From the cell containing the given text, extract its center point as [X, Y] coordinate. 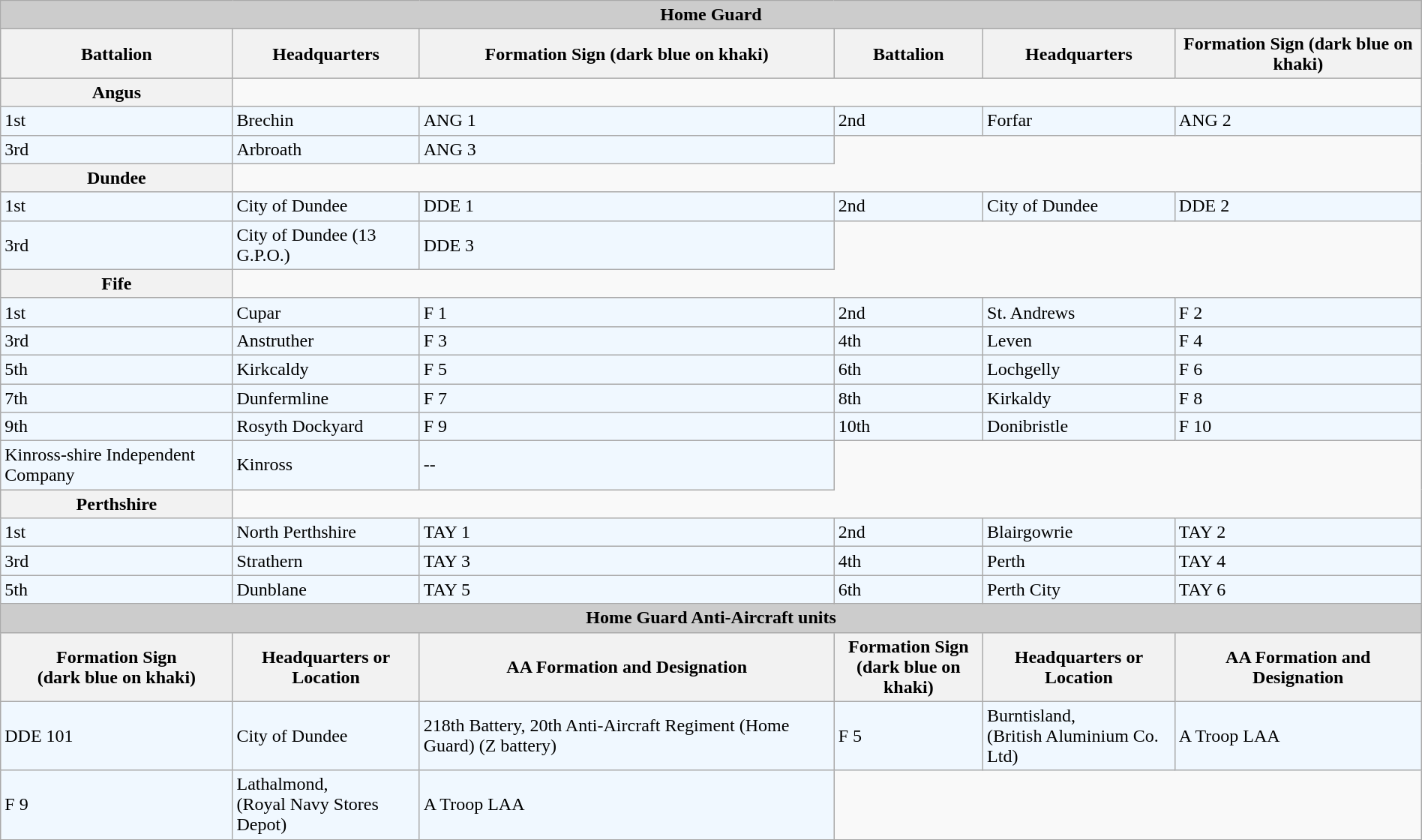
Perth [1079, 561]
DDE 2 [1297, 206]
Lochgelly [1079, 369]
Dundee [117, 178]
TAY 6 [1297, 589]
F 10 [1297, 427]
Angus [117, 92]
218th Battery, 20th Anti-Aircraft Regiment (Home Guard) (Z battery) [627, 736]
TAY 2 [1297, 532]
F 4 [1297, 340]
DDE 1 [627, 206]
F 6 [1297, 369]
DDE 101 [117, 736]
City of Dundee (13 G.P.O.) [325, 244]
TAY 4 [1297, 561]
Blairgowrie [1079, 532]
Leven [1079, 340]
Strathern [325, 561]
Home Guard Anti-Aircraft units [711, 618]
F 1 [627, 312]
Perthshire [117, 504]
Anstruther [325, 340]
Burntisland, (British Aluminium Co. Ltd) [1079, 736]
Fife [117, 283]
ANG 2 [1297, 121]
Dunfermline [325, 398]
Lathalmond, (Royal Navy Stores Depot) [325, 805]
North Perthshire [325, 532]
Kinross-shire Independent Company [117, 465]
Home Guard [711, 15]
DDE 3 [627, 244]
10th [908, 427]
Kirkcaldy [325, 369]
7th [117, 398]
F 3 [627, 340]
F 8 [1297, 398]
TAY 5 [627, 589]
Kinross [325, 465]
TAY 3 [627, 561]
TAY 1 [627, 532]
Dunblane [325, 589]
Cupar [325, 312]
Kirkaldy [1079, 398]
Arbroath [325, 149]
ANG 3 [627, 149]
ANG 1 [627, 121]
Perth City [1079, 589]
-- [627, 465]
F 7 [627, 398]
Rosyth Dockyard [325, 427]
Forfar [1079, 121]
9th [117, 427]
Donibristle [1079, 427]
F 2 [1297, 312]
Brechin [325, 121]
8th [908, 398]
St. Andrews [1079, 312]
